Determine the [X, Y] coordinate at the center of the cell enclosing the given text.  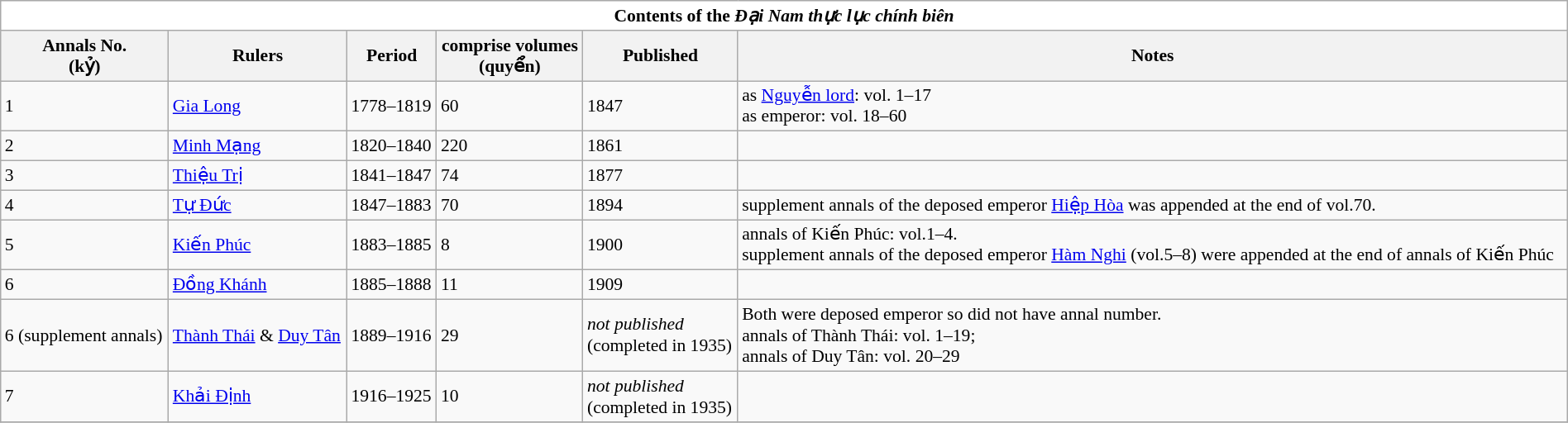
Gia Long [258, 106]
Kiến Phúc [258, 245]
1820–1840 [391, 146]
1883–1885 [391, 245]
Period [391, 55]
1778–1819 [391, 106]
1916–1925 [391, 397]
1900 [660, 245]
1909 [660, 285]
70 [509, 205]
comprise volumes(quyển) [509, 55]
Khải Định [258, 397]
6 [84, 285]
1889–1916 [391, 335]
1885–1888 [391, 285]
6 (supplement annals) [84, 335]
Both were deposed emperor so did not have annal number.annals of Thành Thái: vol. 1–19;annals of Duy Tân: vol. 20–29 [1153, 335]
as Nguyễn lord: vol. 1–17as emperor: vol. 18–60 [1153, 106]
Minh Mạng [258, 146]
Annals No.(kỷ) [84, 55]
10 [509, 397]
2 [84, 146]
1 [84, 106]
1847 [660, 106]
1877 [660, 175]
Đồng Khánh [258, 285]
Thiệu Trị [258, 175]
Tự Đức [258, 205]
Rulers [258, 55]
1847–1883 [391, 205]
1841–1847 [391, 175]
220 [509, 146]
Thành Thái & Duy Tân [258, 335]
Contents of the Đại Nam thực lục chính biên [784, 16]
Notes [1153, 55]
1894 [660, 205]
7 [84, 397]
8 [509, 245]
11 [509, 285]
4 [84, 205]
74 [509, 175]
supplement annals of the deposed emperor Hiệp Hòa was appended at the end of vol.70. [1153, 205]
29 [509, 335]
1861 [660, 146]
5 [84, 245]
60 [509, 106]
annals of Kiến Phúc: vol.1–4.supplement annals of the deposed emperor Hàm Nghi (vol.5–8) were appended at the end of annals of Kiến Phúc [1153, 245]
3 [84, 175]
Published [660, 55]
